Locate the cell with the specified text and output its (x, y) center coordinate. 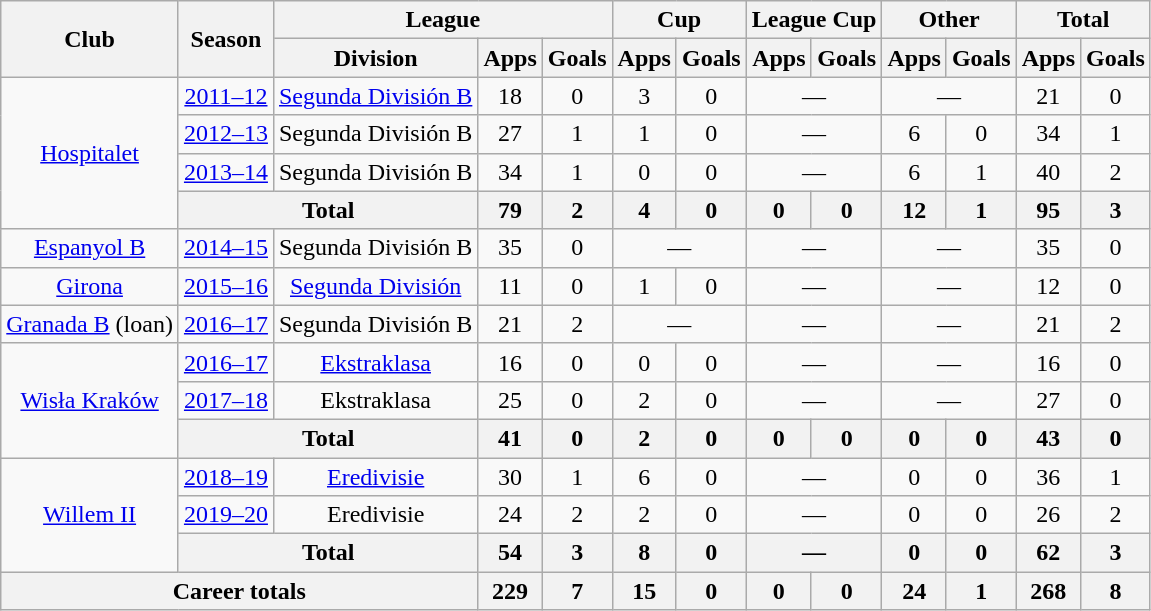
30 (510, 477)
Willem II (90, 515)
229 (510, 591)
11 (510, 286)
Cup (679, 20)
26 (1048, 515)
54 (510, 553)
62 (1048, 553)
4 (644, 210)
43 (1048, 438)
18 (510, 96)
Season (226, 39)
2011–12 (226, 96)
2018–19 (226, 477)
League (442, 20)
Division (375, 58)
Girona (90, 286)
2012–13 (226, 134)
Espanyol B (90, 248)
79 (510, 210)
Granada B (loan) (90, 324)
Club (90, 39)
268 (1048, 591)
Career totals (240, 591)
36 (1048, 477)
Wisła Kraków (90, 400)
Other (949, 20)
41 (510, 438)
15 (644, 591)
7 (577, 591)
League Cup (814, 20)
2015–16 (226, 286)
2014–15 (226, 248)
25 (510, 400)
95 (1048, 210)
Hospitalet (90, 153)
2019–20 (226, 515)
40 (1048, 172)
2013–14 (226, 172)
Segunda División (375, 286)
2017–18 (226, 400)
